Extract the (X, Y) coordinate from the center of the cell holding the provided text.  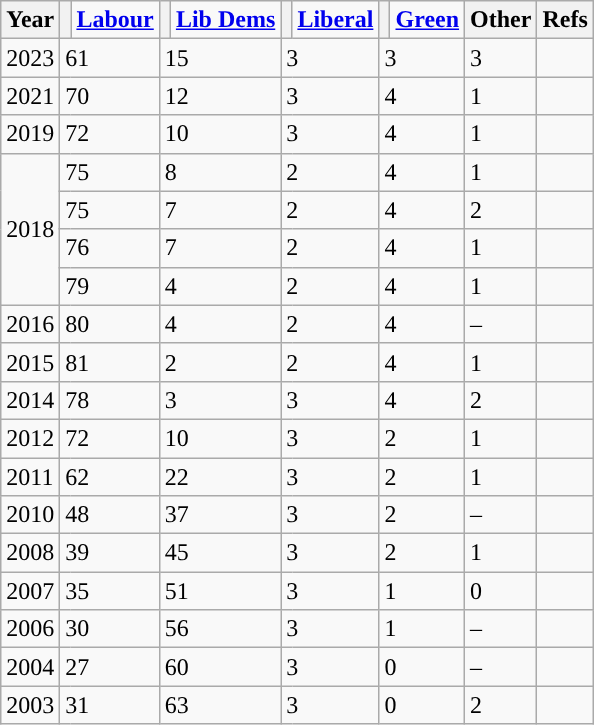
2019 (30, 134)
Refs (565, 20)
76 (110, 248)
56 (220, 629)
2021 (30, 96)
45 (220, 553)
Green (428, 20)
39 (110, 553)
79 (110, 286)
2007 (30, 591)
30 (110, 629)
2018 (30, 229)
81 (110, 362)
2003 (30, 705)
22 (220, 477)
61 (110, 58)
Lib Dems (225, 20)
2011 (30, 477)
78 (110, 400)
48 (110, 515)
2010 (30, 515)
31 (110, 705)
2006 (30, 629)
2023 (30, 58)
2012 (30, 438)
Liberal (336, 20)
2014 (30, 400)
37 (220, 515)
60 (220, 667)
8 (220, 172)
2008 (30, 553)
2004 (30, 667)
2015 (30, 362)
27 (110, 667)
35 (110, 591)
80 (110, 324)
51 (220, 591)
62 (110, 477)
Year (30, 20)
Other (501, 20)
15 (220, 58)
70 (110, 96)
12 (220, 96)
63 (220, 705)
2016 (30, 324)
Labour (115, 20)
